Find where the given text appears and provide that cell's center as (X, Y) coordinate. 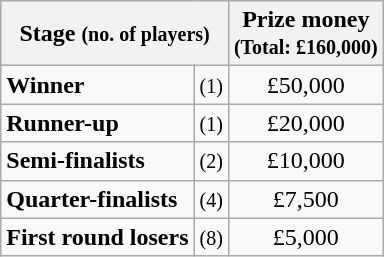
Runner-up (98, 123)
£10,000 (306, 161)
Stage (no. of players) (115, 34)
(8) (211, 237)
First round losers (98, 237)
Winner (98, 85)
£5,000 (306, 237)
Prize money(Total: £160,000) (306, 34)
Quarter-finalists (98, 199)
£50,000 (306, 85)
(4) (211, 199)
Semi-finalists (98, 161)
£20,000 (306, 123)
£7,500 (306, 199)
(2) (211, 161)
